Capture the cell that displays the provided text and extract its [x, y] central coordinate. 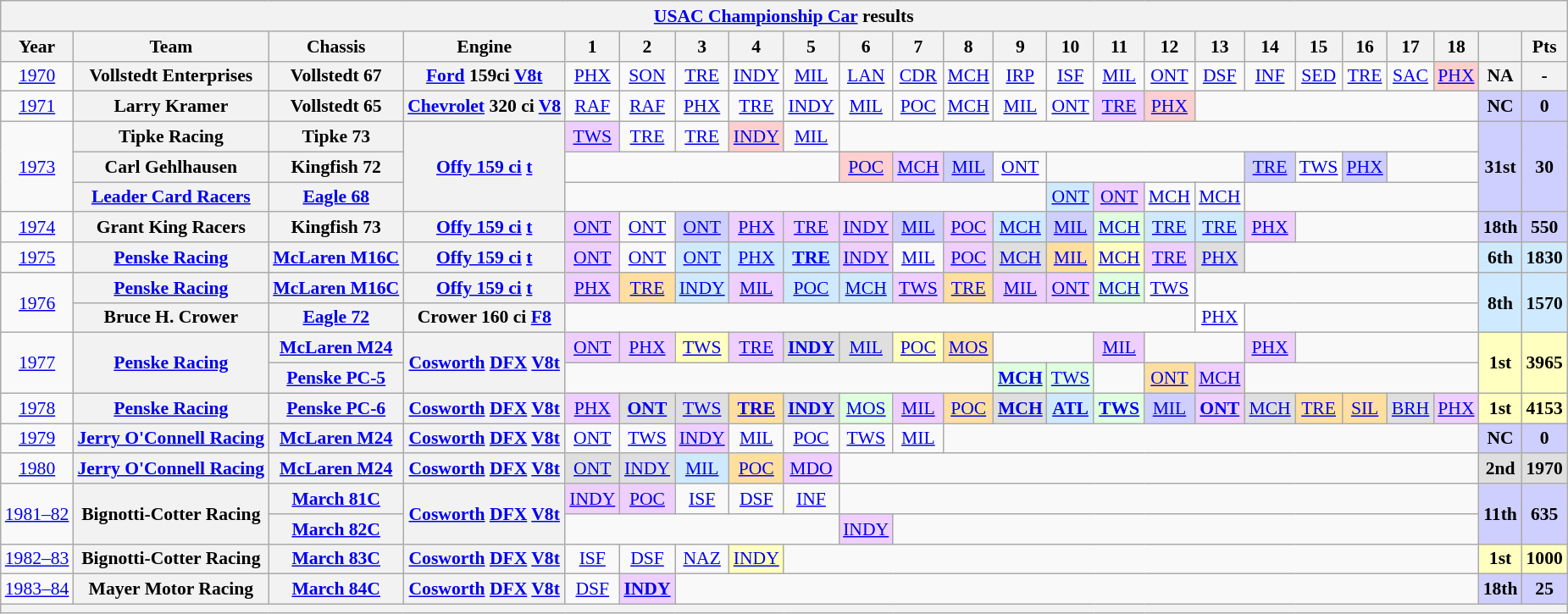
Kingfish 73 [335, 228]
SED [1319, 76]
30 [1545, 168]
5 [812, 47]
12 [1169, 47]
8 [969, 47]
USAC Championship Car results [784, 16]
LAN [866, 76]
Tipke 73 [335, 137]
11 [1118, 47]
16 [1364, 47]
CDR [918, 76]
Engine [485, 47]
BRH [1411, 408]
Ford 159ci V8t [485, 76]
15 [1319, 47]
IRP [1020, 76]
11th [1501, 513]
Crower 160 ci F8 [485, 318]
NA [1501, 76]
14 [1269, 47]
Leader Card Racers [171, 197]
1971 [37, 107]
MDO [812, 469]
- [1545, 76]
Larry Kramer [171, 107]
Kingfish 72 [335, 167]
17 [1411, 47]
1975 [37, 257]
March 82C [335, 529]
Penske PC-6 [335, 408]
Chevrolet 320 ci V8 [485, 107]
Year [37, 47]
1 [592, 47]
18 [1455, 47]
Grant King Racers [171, 228]
ATL [1071, 408]
1983–84 [37, 589]
6 [866, 47]
March 84C [335, 589]
1982–83 [37, 559]
8th [1501, 303]
1979 [37, 439]
March 83C [335, 559]
635 [1545, 513]
1976 [37, 303]
10 [1071, 47]
3 [702, 47]
Tipke Racing [171, 137]
March 81C [335, 499]
1981–82 [37, 513]
2 [647, 47]
6th [1501, 257]
Team [171, 47]
3965 [1545, 362]
Mayer Motor Racing [171, 589]
1830 [1545, 257]
1974 [37, 228]
1973 [37, 168]
1570 [1545, 303]
Eagle 68 [335, 197]
13 [1220, 47]
550 [1545, 228]
1980 [37, 469]
1000 [1545, 559]
SAC [1411, 76]
9 [1020, 47]
31st [1501, 168]
Eagle 72 [335, 318]
7 [918, 47]
SIL [1364, 408]
2nd [1501, 469]
25 [1545, 589]
Bruce H. Crower [171, 318]
Vollstedt 65 [335, 107]
Vollstedt 67 [335, 76]
Carl Gehlhausen [171, 167]
NAZ [702, 559]
4153 [1545, 408]
1977 [37, 362]
Chassis [335, 47]
SON [647, 76]
Vollstedt Enterprises [171, 76]
1978 [37, 408]
Penske PC-5 [335, 379]
4 [756, 47]
Pts [1545, 47]
